Scan for the cell matching the given text and deliver its [X, Y] coordinate at center. 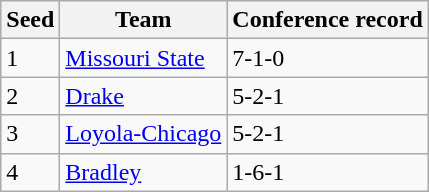
7-1-0 [328, 58]
Bradley [144, 172]
Conference record [328, 20]
Missouri State [144, 58]
3 [30, 134]
1-6-1 [328, 172]
Loyola-Chicago [144, 134]
Team [144, 20]
Seed [30, 20]
4 [30, 172]
2 [30, 96]
Drake [144, 96]
1 [30, 58]
